Determine the [X, Y] coordinate at the center of the cell enclosing the given text.  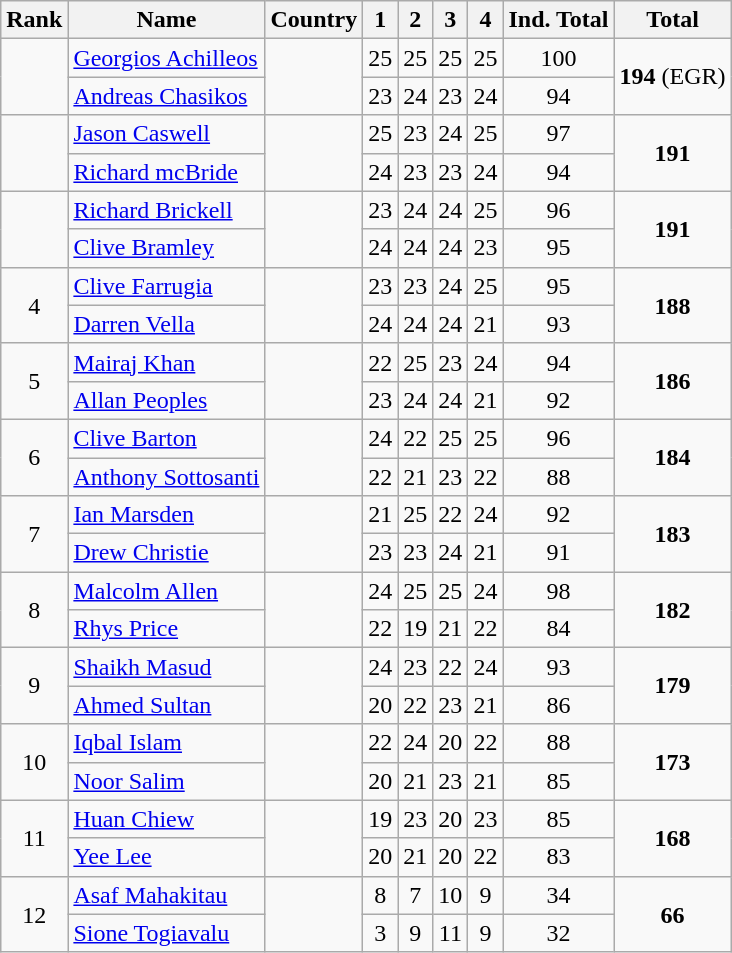
188 [672, 305]
Allan Peoples [166, 400]
1 [380, 20]
179 [672, 686]
Drew Christie [166, 553]
5 [34, 381]
Ind. Total [558, 20]
Name [166, 20]
2 [416, 20]
Jason Caswell [166, 134]
Clive Farrugia [166, 286]
184 [672, 457]
Andreas Chasikos [166, 96]
Richard mcBride [166, 172]
Anthony Sottosanti [166, 477]
182 [672, 610]
Georgios Achilleos [166, 58]
168 [672, 838]
Country [314, 20]
Darren Vella [166, 324]
Noor Salim [166, 781]
86 [558, 705]
83 [558, 857]
Yee Lee [166, 857]
Clive Barton [166, 438]
Shaikh Masud [166, 667]
183 [672, 534]
Ahmed Sultan [166, 705]
Clive Bramley [166, 248]
91 [558, 553]
Ian Marsden [166, 515]
Rank [34, 20]
173 [672, 762]
Rhys Price [166, 629]
97 [558, 134]
32 [558, 933]
Mairaj Khan [166, 362]
186 [672, 381]
Asaf Mahakitau [166, 895]
66 [672, 914]
Malcolm Allen [166, 591]
Sione Togiavalu [166, 933]
Huan Chiew [166, 819]
84 [558, 629]
Iqbal Islam [166, 743]
100 [558, 58]
194 (EGR) [672, 77]
12 [34, 914]
34 [558, 895]
98 [558, 591]
Total [672, 20]
6 [34, 457]
Richard Brickell [166, 210]
